Return (X, Y) of the center of cell containing provided text 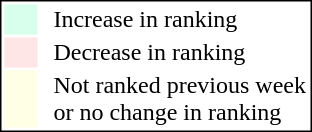
Decrease in ranking (180, 53)
Not ranked previous weekor no change in ranking (180, 98)
Increase in ranking (180, 19)
